Extract the (x, y) coordinate from the center of the cell holding the provided text.  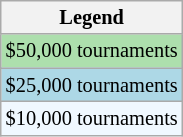
$50,000 tournaments (92, 51)
$10,000 tournaments (92, 118)
Legend (92, 17)
$25,000 tournaments (92, 85)
